Output the [X, Y] coordinate of the center of the cell containing the given text.  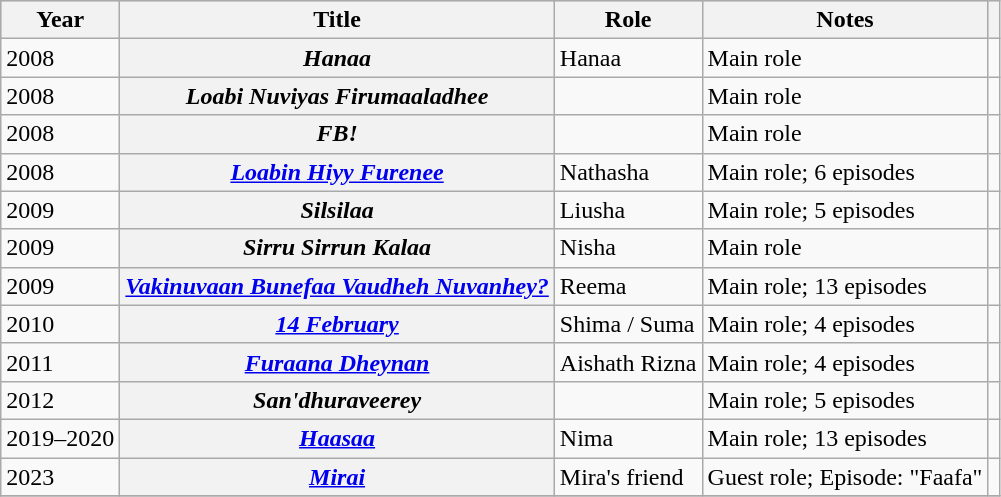
Nathasha [628, 172]
Notes [845, 20]
Vakinuvaan Bunefaa Vaudheh Nuvanhey? [338, 286]
Loabi Nuviyas Firumaaladhee [338, 96]
Reema [628, 286]
Liusha [628, 210]
Mira's friend [628, 477]
Role [628, 20]
Mirai [338, 477]
2011 [60, 362]
2019–2020 [60, 438]
Loabin Hiyy Furenee [338, 172]
Silsilaa [338, 210]
FB! [338, 134]
2023 [60, 477]
Aishath Rizna [628, 362]
Furaana Dheynan [338, 362]
14 February [338, 324]
Haasaa [338, 438]
Guest role; Episode: "Faafa" [845, 477]
Sirru Sirrun Kalaa [338, 248]
Nisha [628, 248]
2010 [60, 324]
Year [60, 20]
Title [338, 20]
Shima / Suma [628, 324]
Nima [628, 438]
San'dhuraveerey [338, 400]
Main role; 6 episodes [845, 172]
2012 [60, 400]
